Provide the (X, Y) coordinate of the cell's center where the given text is located.  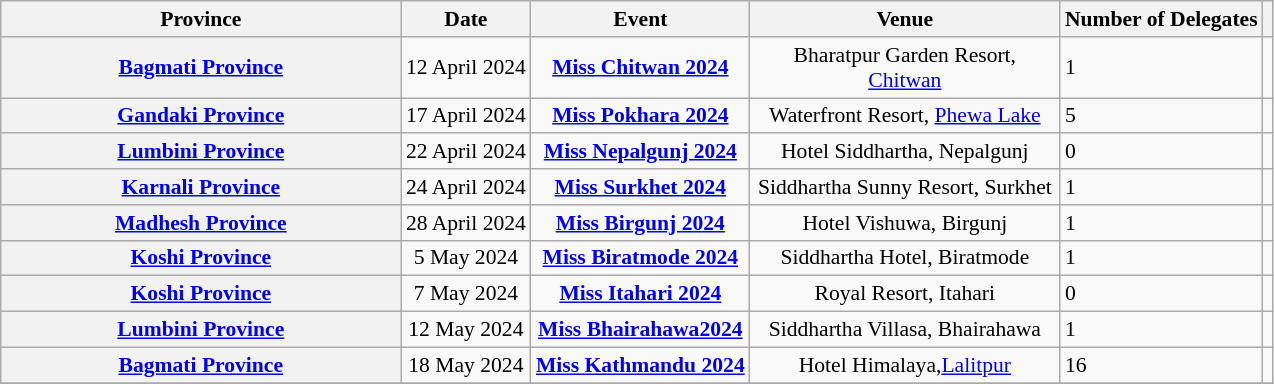
Karnali Province (201, 187)
12 May 2024 (466, 330)
12 April 2024 (466, 68)
17 April 2024 (466, 116)
Siddhartha Hotel, Biratmode (905, 258)
Royal Resort, Itahari (905, 294)
Gandaki Province (201, 116)
28 April 2024 (466, 223)
22 April 2024 (466, 152)
Hotel Siddhartha, Nepalgunj (905, 152)
Miss Birgunj 2024 (640, 223)
Siddhartha Sunny Resort, Surkhet (905, 187)
Miss Pokhara 2024 (640, 116)
16 (1162, 365)
Hotel Himalaya,Lalitpur (905, 365)
Venue (905, 19)
Miss Itahari 2024 (640, 294)
Hotel Vishuwa, Birgunj (905, 223)
Waterfront Resort, Phewa Lake (905, 116)
Date (466, 19)
Miss Chitwan 2024 (640, 68)
Miss Bhairahawa2024 (640, 330)
Madhesh Province (201, 223)
18 May 2024 (466, 365)
Miss Surkhet 2024 (640, 187)
Province (201, 19)
5 May 2024 (466, 258)
Miss Kathmandu 2024 (640, 365)
Bharatpur Garden Resort, Chitwan (905, 68)
24 April 2024 (466, 187)
Siddhartha Villasa, Bhairahawa (905, 330)
Miss Nepalgunj 2024 (640, 152)
7 May 2024 (466, 294)
Number of Delegates (1162, 19)
Miss Biratmode 2024 (640, 258)
Event (640, 19)
5 (1162, 116)
